Determine the [x, y] coordinate at the center of the cell enclosing the given text.  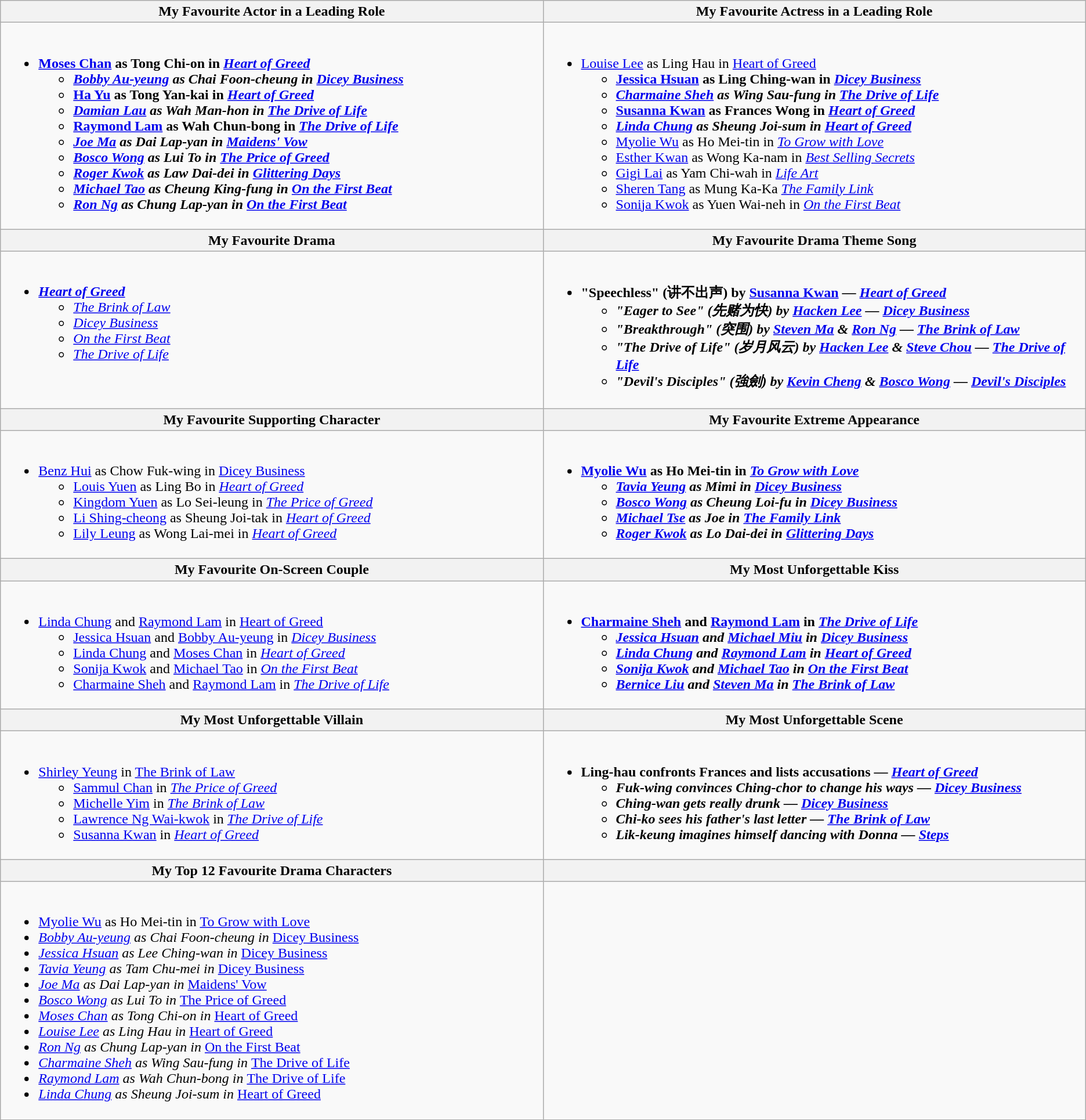
My Most Unforgettable Kiss [815, 570]
Heart of GreedThe Brink of LawDicey BusinessOn the First BeatThe Drive of Life [271, 330]
My Top 12 Favourite Drama Characters [271, 870]
My Favourite Actress in a Leading Role [815, 12]
My Favourite Supporting Character [271, 420]
My Most Unforgettable Villain [271, 720]
My Favourite Drama [271, 240]
My Favourite Drama Theme Song [815, 240]
My Favourite Extreme Appearance [815, 420]
My Favourite On-Screen Couple [271, 570]
My Most Unforgettable Scene [815, 720]
My Favourite Actor in a Leading Role [271, 12]
